Detect which cell encompasses the target text, then output its (x, y) center coordinate. 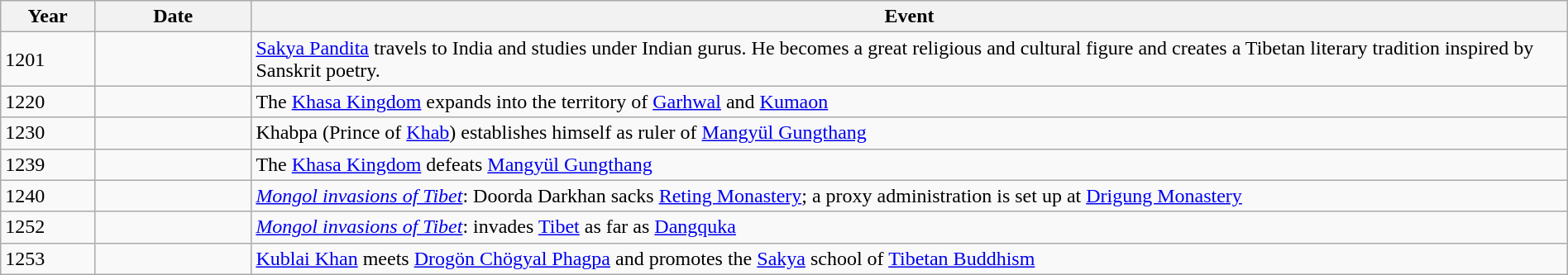
Khabpa (Prince of Khab) establishes himself as ruler of Mangyül Gungthang (910, 133)
1201 (48, 59)
The Khasa Kingdom expands into the territory of Garhwal and Kumaon (910, 102)
1239 (48, 164)
Date (172, 17)
Year (48, 17)
Mongol invasions of Tibet: invades Tibet as far as Dangquka (910, 227)
1252 (48, 227)
1220 (48, 102)
Event (910, 17)
1230 (48, 133)
1253 (48, 258)
1240 (48, 196)
Mongol invasions of Tibet: Doorda Darkhan sacks Reting Monastery; a proxy administration is set up at Drigung Monastery (910, 196)
The Khasa Kingdom defeats Mangyül Gungthang (910, 164)
Kublai Khan meets Drogön Chögyal Phagpa and promotes the Sakya school of Tibetan Buddhism (910, 258)
